Extract the [x, y] coordinate from the center of the cell holding the provided text.  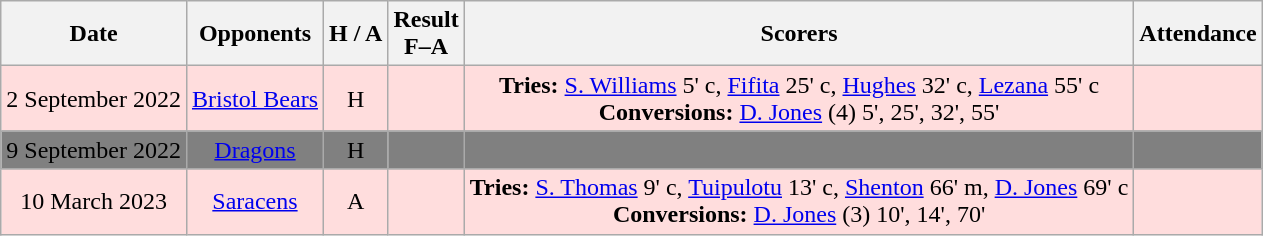
Tries: S. Thomas 9' c, Tuipulotu 13' c, Shenton 66' m, D. Jones 69' cConversions: D. Jones (3) 10', 14', 70' [798, 202]
2 September 2022 [94, 98]
A [356, 202]
Scorers [798, 34]
Tries: S. Williams 5' c, Fifita 25' c, Hughes 32' c, Lezana 55' cConversions: D. Jones (4) 5', 25', 32', 55' [798, 98]
ResultF–A [426, 34]
Bristol Bears [254, 98]
9 September 2022 [94, 150]
Opponents [254, 34]
Attendance [1198, 34]
10 March 2023 [94, 202]
Saracens [254, 202]
Date [94, 34]
Dragons [254, 150]
H / A [356, 34]
